Detect which cell encompasses the target text, then output its (x, y) center coordinate. 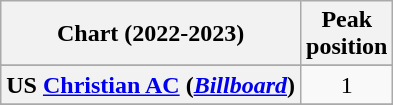
Chart (2022-2023) (151, 34)
Peak position (347, 34)
1 (347, 85)
US Christian AC (Billboard) (151, 85)
